Detect which cell encompasses the target text, then output its (x, y) center coordinate. 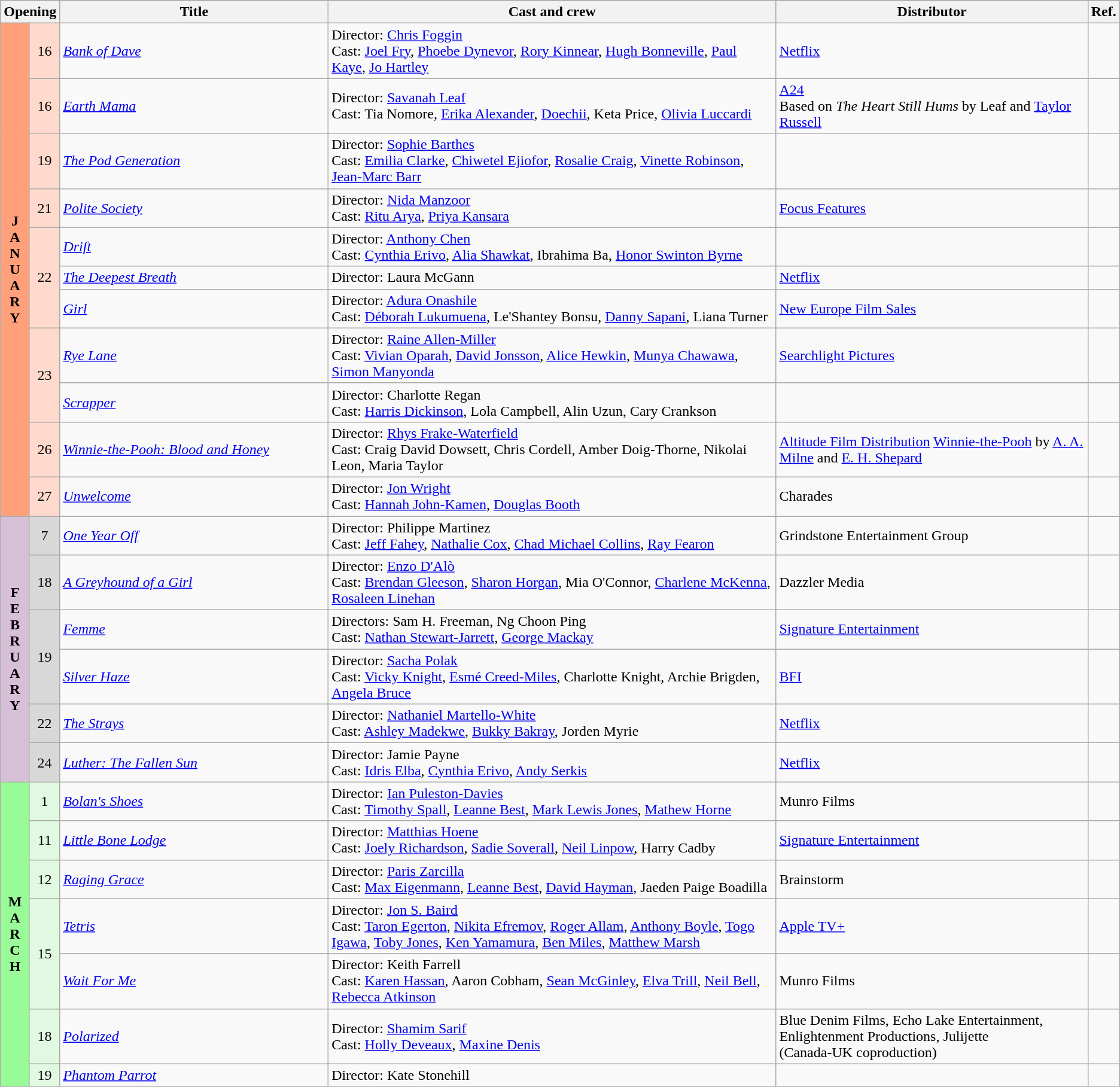
11 (44, 840)
Focus Features (932, 208)
Dazzler Media (932, 583)
Raging Grace (194, 879)
Director: Charlotte Regan Cast: Harris Dickinson, Lola Campbell, Alin Uzun, Cary Crankson (552, 402)
The Deepest Breath (194, 278)
Wait For Me (194, 981)
Tetris (194, 926)
1 (44, 802)
26 (44, 449)
Director: Paris Zarcilla Cast: Max Eigenmann, Leanne Best, David Hayman, Jaeden Paige Boadilla (552, 879)
Little Bone Lodge (194, 840)
Director: Philippe Martinez Cast: Jeff Fahey, Nathalie Cox, Chad Michael Collins, Ray Fearon (552, 535)
Apple TV+ (932, 926)
New Europe Film Sales (932, 309)
The Strays (194, 724)
A Greyhound of a Girl (194, 583)
Drift (194, 246)
Director: Anthony Chen Cast: Cynthia Erivo, Alia Shawkat, Ibrahima Ba, Honor Swinton Byrne (552, 246)
A24 Based on The Heart Still Hums by Leaf and Taylor Russell (932, 106)
Rye Lane (194, 355)
21 (44, 208)
MARCH (16, 934)
Director: Enzo D'Alò Cast: Brendan Gleeson, Sharon Horgan, Mia O'Connor, Charlene McKenna, Rosaleen Linehan (552, 583)
Director: Savanah Leaf Cast: Tia Nomore, Erika Alexander, Doechii, Keta Price, Olivia Luccardi (552, 106)
Director: Jamie Payne Cast: Idris Elba, Cynthia Erivo, Andy Serkis (552, 762)
Scrapper (194, 402)
Polite Society (194, 208)
Director: Keith Farrell Cast: Karen Hassan, Aaron Cobham, Sean McGinley, Elva Trill, Neil Bell, Rebecca Atkinson (552, 981)
12 (44, 879)
Charades (932, 497)
Phantom Parrot (194, 1075)
Searchlight Pictures (932, 355)
Bank of Dave (194, 51)
Brainstorm (932, 879)
Director: Jon Wright Cast: Hannah John-Kamen, Douglas Booth (552, 497)
Title (194, 12)
Director: Sacha Polak Cast: Vicky Knight, Esmé Creed-Miles, Charlotte Knight, Archie Brigden, Angela Bruce (552, 677)
Grindstone Entertainment Group (932, 535)
One Year Off (194, 535)
Director: Sophie Barthes Cast: Emilia Clarke, Chiwetel Ejiofor, Rosalie Craig, Vinette Robinson, Jean-Marc Barr (552, 161)
Director: Matthias Hoene Cast: Joely Richardson, Sadie Soverall, Neil Linpow, Harry Cadby (552, 840)
BFI (932, 677)
Femme (194, 629)
15 (44, 954)
Director: Kate Stonehill (552, 1075)
Girl (194, 309)
Blue Denim Films, Echo Lake Entertainment, Enlightenment Productions, Julijette(Canada-UK coproduction) (932, 1036)
Cast and crew (552, 12)
Altitude Film Distribution Winnie-the-Pooh by A. A. Milne and E. H. Shepard (932, 449)
Distributor (932, 12)
Opening (30, 12)
JANUARY (16, 270)
Director: Shamim Sarif Cast: Holly Deveaux, Maxine Denis (552, 1036)
Director: Raine Allen-Miller Cast: Vivian Oparah, David Jonsson, Alice Hewkin, Munya Chawawa, Simon Manyonda (552, 355)
23 (44, 374)
Luther: The Fallen Sun (194, 762)
Silver Haze (194, 677)
Director: Nathaniel Martello-White Cast: Ashley Madekwe, Bukky Bakray, Jorden Myrie (552, 724)
24 (44, 762)
27 (44, 497)
Winnie-the-Pooh: Blood and Honey (194, 449)
The Pod Generation (194, 161)
Earth Mama (194, 106)
Director: Laura McGann (552, 278)
7 (44, 535)
Director: Chris Foggin Cast: Joel Fry, Phoebe Dynevor, Rory Kinnear, Hugh Bonneville, Paul Kaye, Jo Hartley (552, 51)
Director: Adura Onashile Cast: Déborah Lukumuena, Le'Shantey Bonsu, Danny Sapani, Liana Turner (552, 309)
Director: Ian Puleston-Davies Cast: Timothy Spall, Leanne Best, Mark Lewis Jones, Mathew Horne (552, 802)
Unwelcome (194, 497)
Polarized (194, 1036)
FEBRUARY (16, 648)
Directors: Sam H. Freeman, Ng Choon Ping Cast: Nathan Stewart-Jarrett, George Mackay (552, 629)
Director: Rhys Frake-Waterfield Cast: Craig David Dowsett, Chris Cordell, Amber Doig-Thorne, Nikolai Leon, Maria Taylor (552, 449)
Bolan's Shoes (194, 802)
Director: Nida Manzoor Cast: Ritu Arya, Priya Kansara (552, 208)
Ref. (1103, 12)
